For the text-containing cell, return its midpoint in (x, y) coordinate format. 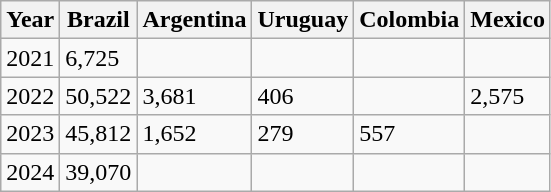
1,652 (194, 134)
2021 (30, 58)
2,575 (508, 96)
Mexico (508, 20)
39,070 (98, 172)
50,522 (98, 96)
3,681 (194, 96)
2022 (30, 96)
6,725 (98, 58)
45,812 (98, 134)
Uruguay (303, 20)
Year (30, 20)
Argentina (194, 20)
279 (303, 134)
Colombia (410, 20)
406 (303, 96)
557 (410, 134)
Brazil (98, 20)
2023 (30, 134)
2024 (30, 172)
